Determine the (x, y) coordinate at the center of the cell enclosing the given text.  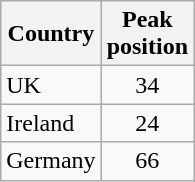
Peakposition (147, 34)
24 (147, 123)
UK (51, 85)
66 (147, 161)
Germany (51, 161)
34 (147, 85)
Ireland (51, 123)
Country (51, 34)
